Pinpoint the cell where the given text exists, returning its (X, Y) midpoint coordinate. 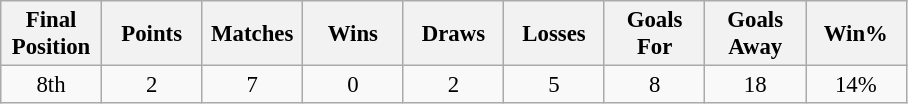
Goals For (654, 34)
7 (252, 85)
18 (756, 85)
Losses (554, 34)
8th (52, 85)
0 (354, 85)
Final Position (52, 34)
Points (152, 34)
5 (554, 85)
Matches (252, 34)
Goals Away (756, 34)
Win% (856, 34)
Draws (454, 34)
8 (654, 85)
Wins (354, 34)
14% (856, 85)
